Return the [x, y] coordinate for the center point of the cell that contains the specified text.  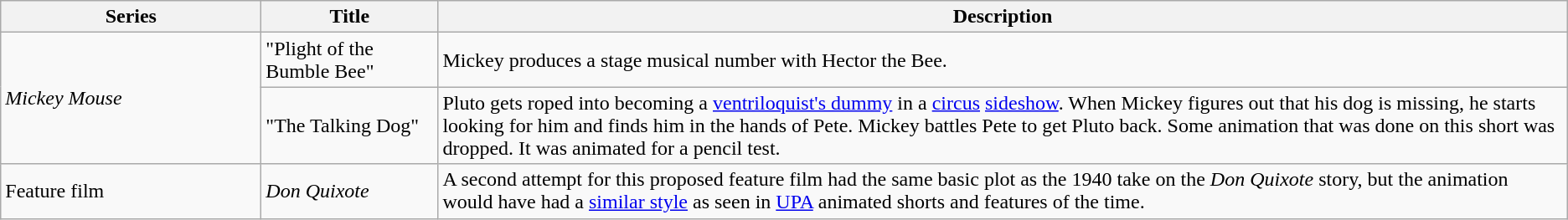
Don Quixote [350, 191]
"The Talking Dog" [350, 125]
Description [1003, 17]
Series [131, 17]
"Plight of the Bumble Bee" [350, 60]
Feature film [131, 191]
Mickey produces a stage musical number with Hector the Bee. [1003, 60]
Mickey Mouse [131, 99]
Title [350, 17]
